From the cell containing the given text, extract its center point as (x, y) coordinate. 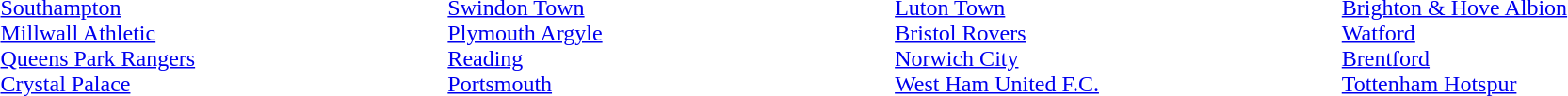
Reading (525, 58)
Millwall Athletic (98, 34)
Bristol Rovers (996, 34)
Watford (1454, 34)
Norwich City (996, 58)
Plymouth Argyle (525, 34)
Brentford (1454, 58)
Queens Park Rangers (98, 58)
